From the cell containing the given text, extract its center point as [X, Y] coordinate. 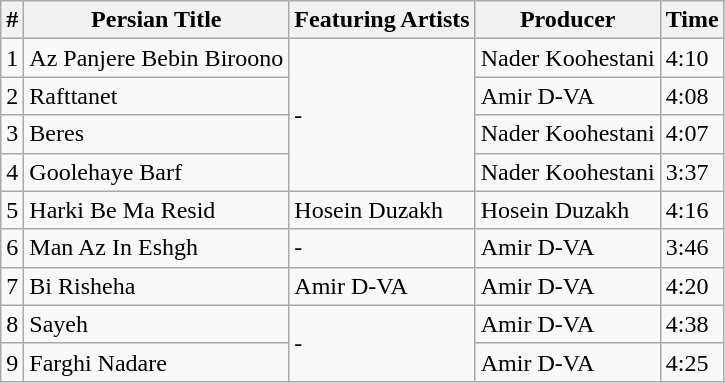
4:08 [692, 96]
Goolehaye Barf [156, 172]
4:20 [692, 286]
4:07 [692, 134]
# [12, 20]
Harki Be Ma Resid [156, 210]
3 [12, 134]
4 [12, 172]
Farghi Nadare [156, 362]
Man Az In Eshgh [156, 248]
1 [12, 58]
3:46 [692, 248]
8 [12, 324]
Bi Risheha [156, 286]
Producer [568, 20]
Az Panjere Bebin Biroono [156, 58]
4:25 [692, 362]
Beres [156, 134]
Featuring Artists [382, 20]
6 [12, 248]
4:38 [692, 324]
Rafttanet [156, 96]
Persian Title [156, 20]
4:10 [692, 58]
Time [692, 20]
5 [12, 210]
7 [12, 286]
4:16 [692, 210]
2 [12, 96]
Sayeh [156, 324]
3:37 [692, 172]
9 [12, 362]
